Extract the [X, Y] coordinate from the center of the cell holding the provided text.  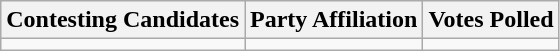
Contesting Candidates [123, 20]
Party Affiliation [334, 20]
Votes Polled [491, 20]
